Return (x, y) of the center of cell containing provided text 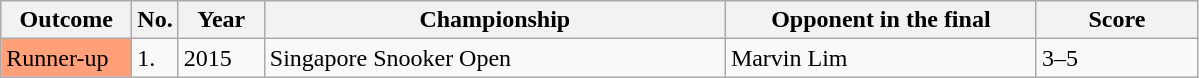
No. (155, 20)
2015 (221, 58)
Marvin Lim (880, 58)
Year (221, 20)
Runner-up (66, 58)
Score (1116, 20)
1. (155, 58)
Championship (494, 20)
Outcome (66, 20)
Opponent in the final (880, 20)
Singapore Snooker Open (494, 58)
3–5 (1116, 58)
